Find where the given text appears and provide that cell's center as [X, Y] coordinate. 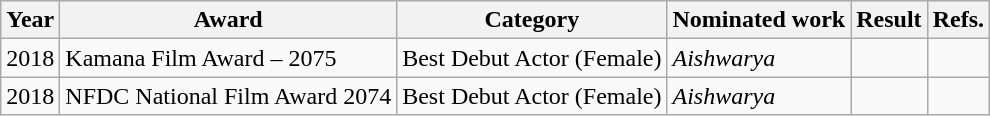
Refs. [958, 20]
NFDC National Film Award 2074 [228, 96]
Year [30, 20]
Nominated work [759, 20]
Result [889, 20]
Award [228, 20]
Category [532, 20]
Kamana Film Award – 2075 [228, 58]
